Identify which cell holds the provided text, then report its (x, y) central coordinate. 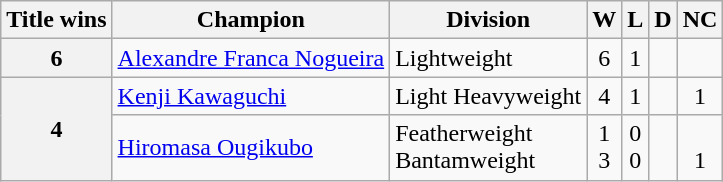
NC (700, 20)
Alexandre Franca Nogueira (251, 58)
Division (488, 20)
0 0 (636, 148)
W (604, 20)
Light Heavyweight (488, 96)
Hiromasa Ougikubo (251, 148)
L (636, 20)
Lightweight (488, 58)
Featherweight Bantamweight (488, 148)
Champion (251, 20)
D (663, 20)
1 3 (604, 148)
Kenji Kawaguchi (251, 96)
Title wins (56, 20)
